Locate the cell with the specified text and output its [X, Y] center coordinate. 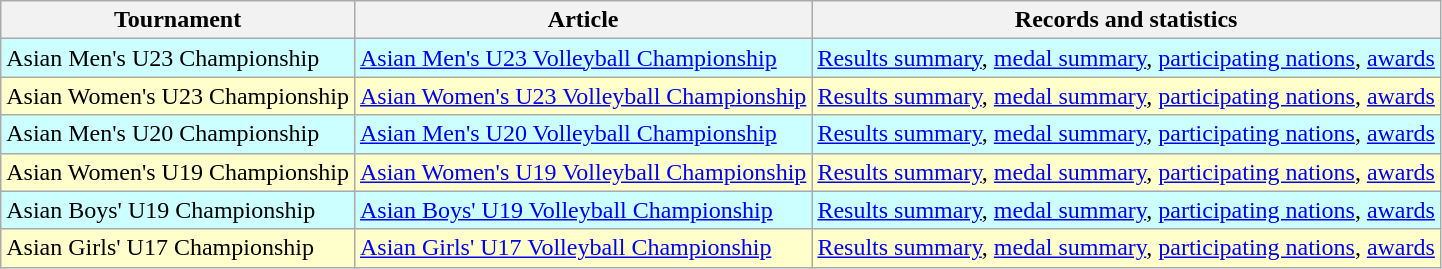
Asian Girls' U17 Championship [178, 248]
Asian Men's U23 Volleyball Championship [582, 58]
Records and statistics [1126, 20]
Asian Women's U19 Championship [178, 172]
Asian Men's U20 Championship [178, 134]
Asian Women's U23 Championship [178, 96]
Article [582, 20]
Asian Boys' U19 Volleyball Championship [582, 210]
Asian Girls' U17 Volleyball Championship [582, 248]
Asian Boys' U19 Championship [178, 210]
Asian Women's U19 Volleyball Championship [582, 172]
Asian Men's U23 Championship [178, 58]
Asian Women's U23 Volleyball Championship [582, 96]
Tournament [178, 20]
Asian Men's U20 Volleyball Championship [582, 134]
